Identify which cell holds the provided text, then report its [x, y] central coordinate. 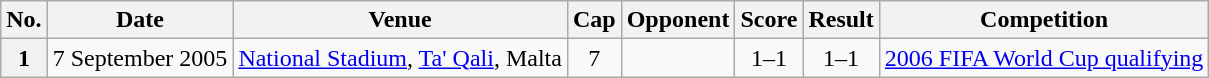
Score [769, 20]
No. [24, 20]
Cap [594, 20]
Result [841, 20]
7 [594, 58]
7 September 2005 [140, 58]
2006 FIFA World Cup qualifying [1044, 58]
Venue [400, 20]
1 [24, 58]
Opponent [678, 20]
Date [140, 20]
National Stadium, Ta' Qali, Malta [400, 58]
Competition [1044, 20]
